Output the [x, y] coordinate of the center of the cell containing the given text.  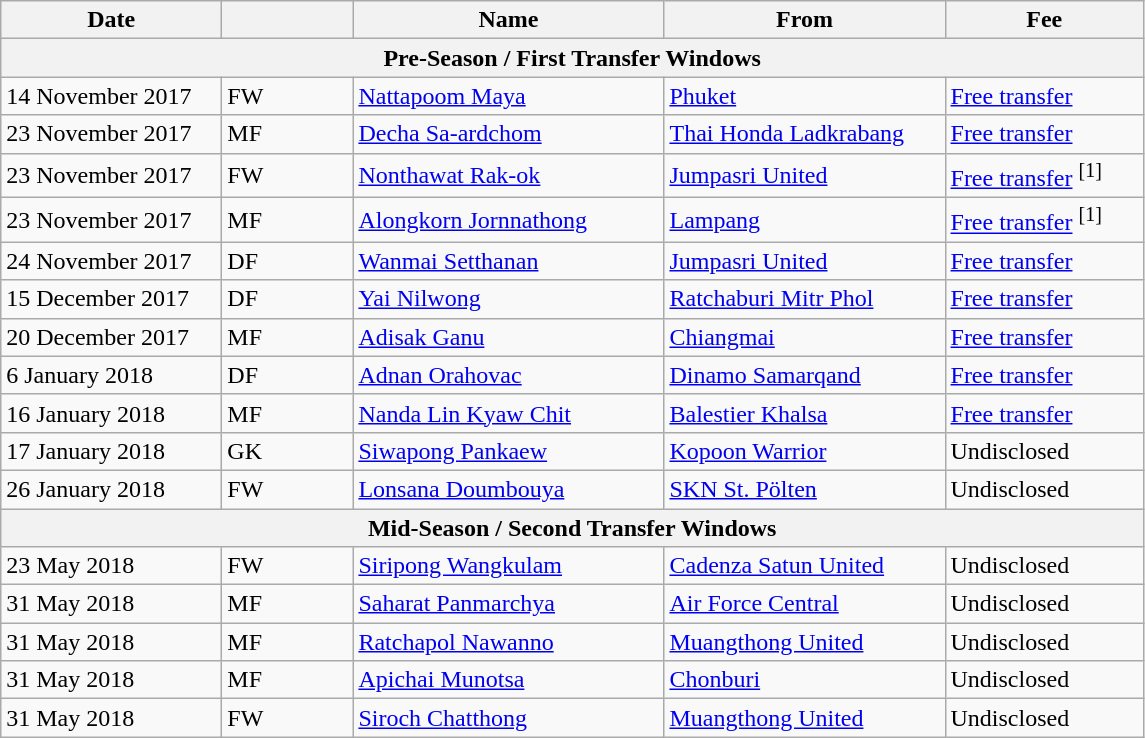
Siwapong Pankaew [508, 451]
15 December 2017 [112, 299]
Decha Sa-ardchom [508, 134]
Adnan Orahovac [508, 375]
Dinamo Samarqand [804, 375]
Nattapoom Maya [508, 96]
Ratchaburi Mitr Phol [804, 299]
Cadenza Satun United [804, 566]
14 November 2017 [112, 96]
Nonthawat Rak-ok [508, 176]
6 January 2018 [112, 375]
Chonburi [804, 680]
Phuket [804, 96]
Kopoon Warrior [804, 451]
SKN St. Pölten [804, 489]
Adisak Ganu [508, 337]
23 May 2018 [112, 566]
From [804, 20]
24 November 2017 [112, 261]
20 December 2017 [112, 337]
Lonsana Doumbouya [508, 489]
Siripong Wangkulam [508, 566]
Balestier Khalsa [804, 413]
Wanmai Setthanan [508, 261]
Siroch Chatthong [508, 718]
Pre-Season / First Transfer Windows [572, 58]
Chiangmai [804, 337]
Name [508, 20]
Apichai Munotsa [508, 680]
Fee [1044, 20]
16 January 2018 [112, 413]
Mid-Season / Second Transfer Windows [572, 528]
Yai Nilwong [508, 299]
GK [288, 451]
Alongkorn Jornnathong [508, 220]
17 January 2018 [112, 451]
Date [112, 20]
Nanda Lin Kyaw Chit [508, 413]
Saharat Panmarchya [508, 604]
Ratchapol Nawanno [508, 642]
Air Force Central [804, 604]
Thai Honda Ladkrabang [804, 134]
26 January 2018 [112, 489]
Lampang [804, 220]
